Capture the cell that displays the provided text and extract its [x, y] central coordinate. 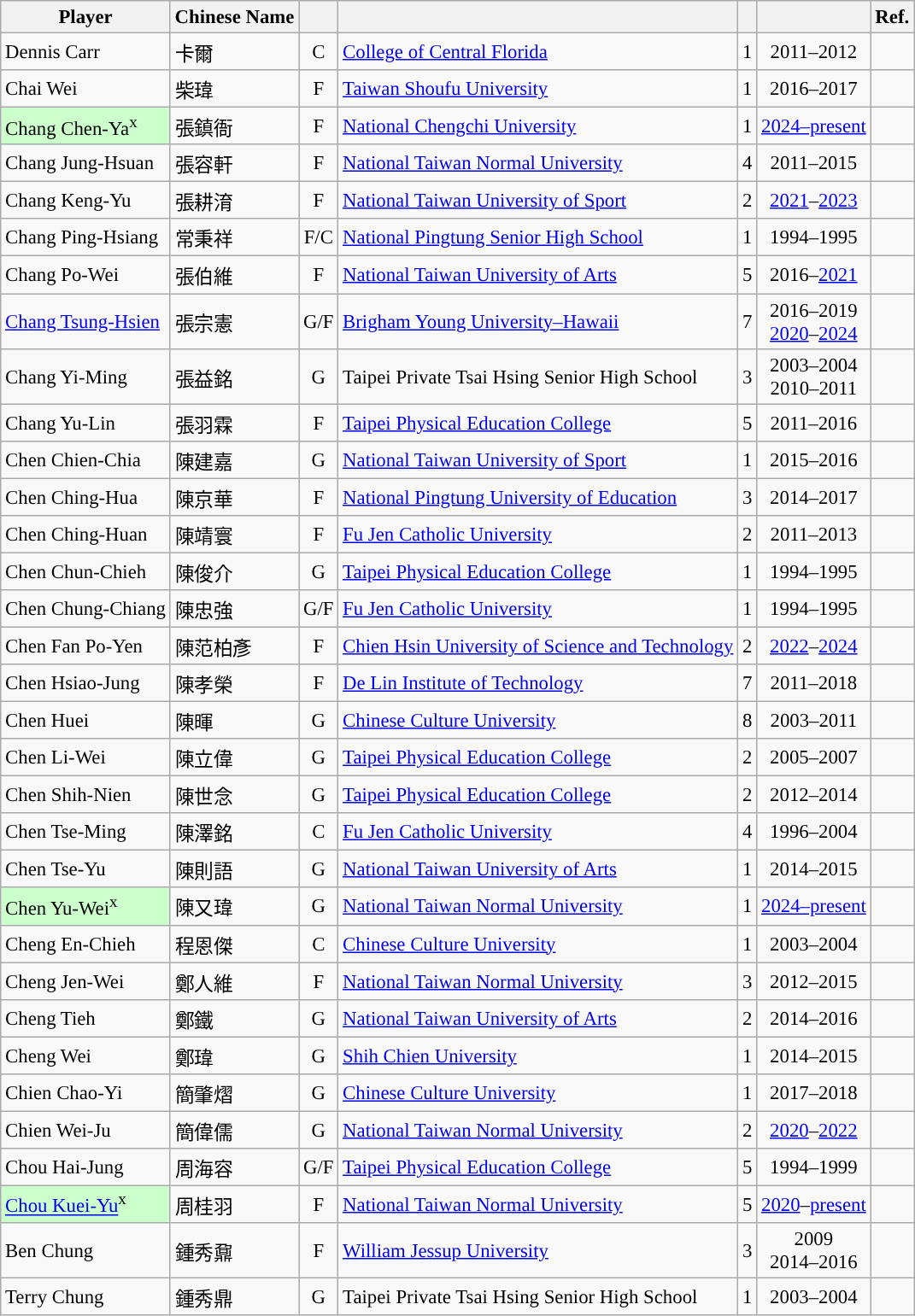
Chang Ping-Hsiang [85, 237]
Chang Yi-Ming [85, 376]
F/C [319, 237]
Chai Wei [85, 89]
Chen Ching-Hua [85, 497]
陳孝榮 [234, 683]
Taiwan Shoufu University [538, 89]
Cheng Wei [85, 1056]
2011–2012 [813, 52]
2011–2015 [813, 163]
Chou Hai-Jung [85, 1167]
簡偉儒 [234, 1130]
張羽霖 [234, 423]
周海容 [234, 1167]
Terry Chung [85, 1297]
1994–1999 [813, 1167]
陳俊介 [234, 571]
鄭鐵 [234, 1018]
2012–2015 [813, 981]
陳澤銘 [234, 832]
Ben Chung [85, 1250]
陳立偉 [234, 757]
Chang Po-Wei [85, 275]
Chang Tsung-Hsien [85, 321]
Chen Yu-Weix [85, 907]
Chen Tse-Ming [85, 832]
陳暉 [234, 721]
陳范柏彥 [234, 646]
鍾秀鼐 [234, 1250]
2020–present [813, 1204]
2014–2017 [813, 497]
陳京華 [234, 497]
Chinese Name [234, 17]
2003–2011 [813, 721]
常秉祥 [234, 237]
程恩傑 [234, 944]
陳忠強 [234, 609]
2012–2014 [813, 795]
Ref. [892, 17]
Chang Jung-Hsuan [85, 163]
張耕淯 [234, 201]
陳則語 [234, 869]
Cheng En-Chieh [85, 944]
8 [748, 721]
Chen Chien-Chia [85, 459]
周桂羽 [234, 1204]
鍾秀鼎 [234, 1297]
鄭人維 [234, 981]
張益銘 [234, 376]
張伯維 [234, 275]
Chen Hsiao-Jung [85, 683]
Brigham Young University–Hawaii [538, 321]
Shih Chien University [538, 1056]
National Pingtung University of Education [538, 497]
2015–2016 [813, 459]
Chen Ching-Huan [85, 535]
De Lin Institute of Technology [538, 683]
2016–2017 [813, 89]
2022–2024 [813, 646]
Player [85, 17]
1996–2004 [813, 832]
Chien Chao-Yi [85, 1093]
Chen Shih-Nien [85, 795]
柴瑋 [234, 89]
Chien Wei-Ju [85, 1130]
Chen Huei [85, 721]
2016–20192020–2024 [813, 321]
2003–20042010–2011 [813, 376]
National Pingtung Senior High School [538, 237]
2017–2018 [813, 1093]
Chen Chung-Chiang [85, 609]
2020–2022 [813, 1130]
2016–2021 [813, 275]
2021–2023 [813, 201]
William Jessup University [538, 1250]
2005–2007 [813, 757]
鄭瑋 [234, 1056]
Dennis Carr [85, 52]
Chang Chen-Yax [85, 126]
2011–2016 [813, 423]
Cheng Jen-Wei [85, 981]
陳靖寰 [234, 535]
Chen Chun-Chieh [85, 571]
College of Central Florida [538, 52]
2011–2018 [813, 683]
Chou Kuei-Yux [85, 1204]
2011–2013 [813, 535]
20092014–2016 [813, 1250]
Chen Fan Po-Yen [85, 646]
2014–2016 [813, 1018]
陳又瑋 [234, 907]
National Chengchi University [538, 126]
張容軒 [234, 163]
簡肇熠 [234, 1093]
Chen Li-Wei [85, 757]
張宗憲 [234, 321]
Chen Tse-Yu [85, 869]
陳世念 [234, 795]
Chang Keng-Yu [85, 201]
Chien Hsin University of Science and Technology [538, 646]
Cheng Tieh [85, 1018]
Chang Yu-Lin [85, 423]
張鎮衙 [234, 126]
陳建嘉 [234, 459]
卡爾 [234, 52]
